From the cell containing the given text, extract its center point as (X, Y) coordinate. 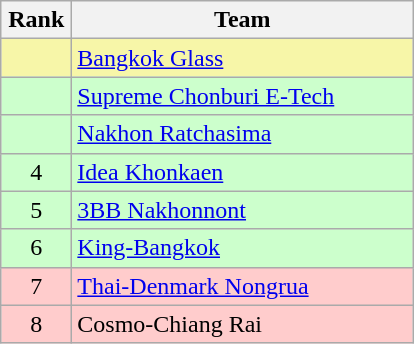
Team (242, 20)
6 (36, 248)
4 (36, 172)
Idea Khonkaen (242, 172)
5 (36, 210)
King-Bangkok (242, 248)
3BB Nakhonnont (242, 210)
Cosmo-Chiang Rai (242, 324)
Nakhon Ratchasima (242, 134)
Supreme Chonburi E-Tech (242, 96)
7 (36, 286)
Thai-Denmark Nongrua (242, 286)
Bangkok Glass (242, 58)
8 (36, 324)
Rank (36, 20)
